Detect which cell encompasses the target text, then output its [x, y] center coordinate. 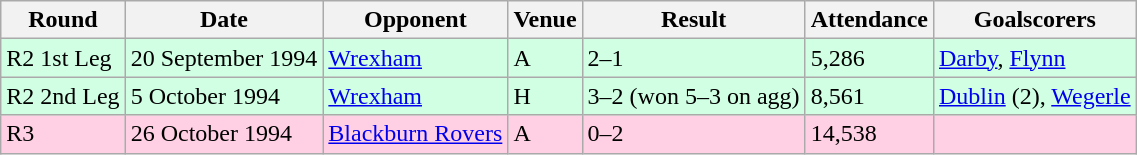
Attendance [869, 20]
Goalscorers [1034, 20]
2–1 [694, 58]
Blackburn Rovers [416, 134]
5 October 1994 [224, 96]
R2 2nd Leg [63, 96]
Round [63, 20]
Darby, Flynn [1034, 58]
R2 1st Leg [63, 58]
20 September 1994 [224, 58]
Date [224, 20]
R3 [63, 134]
Opponent [416, 20]
0–2 [694, 134]
3–2 (won 5–3 on agg) [694, 96]
5,286 [869, 58]
Result [694, 20]
14,538 [869, 134]
8,561 [869, 96]
26 October 1994 [224, 134]
Dublin (2), Wegerle [1034, 96]
H [545, 96]
Venue [545, 20]
